Search for the cell housing the specified text and yield its (X, Y) center coordinate. 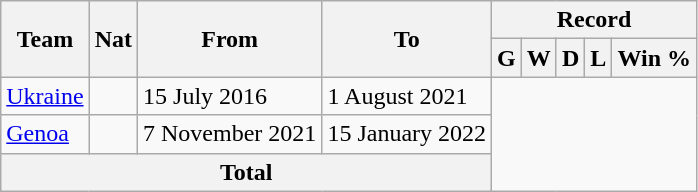
7 November 2021 (230, 134)
Record (594, 20)
D (570, 58)
15 July 2016 (230, 96)
W (538, 58)
1 August 2021 (407, 96)
L (598, 58)
Win % (654, 58)
G (507, 58)
Ukraine (45, 96)
Nat (113, 39)
Total (246, 172)
Team (45, 39)
Genoa (45, 134)
15 January 2022 (407, 134)
To (407, 39)
From (230, 39)
